Return [x, y] of the center of cell containing provided text 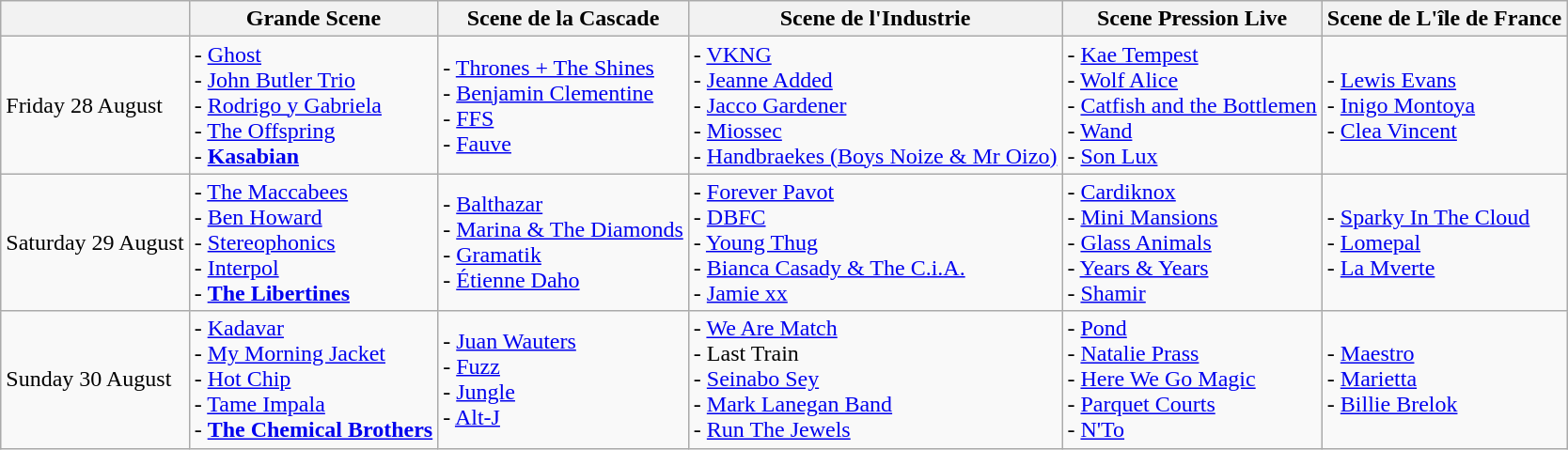
- Forever Pavot- DBFC- Young Thug- Bianca Casady & The C.i.A.- Jamie xx [875, 242]
- Kae Tempest- Wolf Alice- Catfish and the Bottlemen- Wand- Son Lux [1192, 105]
Friday 28 August [95, 105]
- Maestro- Marietta- Billie Brelok [1444, 380]
- Lewis Evans- Inigo Montoya- Clea Vincent [1444, 105]
Scene de l'Industrie [875, 19]
Scene de L'île de France [1444, 19]
- Balthazar- Marina & The Diamonds- Gramatik- Étienne Daho [564, 242]
Scene Pression Live [1192, 19]
- The Maccabees- Ben Howard- Stereophonics- Interpol- The Libertines [314, 242]
- We Are Match- Last Train- Seinabo Sey- Mark Lanegan Band- Run The Jewels [875, 380]
- Kadavar- My Morning Jacket- Hot Chip- Tame Impala- The Chemical Brothers [314, 380]
- VKNG- Jeanne Added- Jacco Gardener- Miossec- Handbraekes (Boys Noize & Mr Oizo) [875, 105]
- Ghost- John Butler Trio- Rodrigo y Gabriela- The Offspring- Kasabian [314, 105]
- Juan Wauters- Fuzz- Jungle- Alt-J [564, 380]
Sunday 30 August [95, 380]
- Cardiknox- Mini Mansions- Glass Animals- Years & Years- Shamir [1192, 242]
Saturday 29 August [95, 242]
Scene de la Cascade [564, 19]
- Pond- Natalie Prass- Here We Go Magic- Parquet Courts- N'To [1192, 380]
- Sparky In The Cloud- Lomepal- La Mverte [1444, 242]
Grande Scene [314, 19]
- Thrones + The Shines- Benjamin Clementine- FFS- Fauve [564, 105]
